Search for the cell housing the specified text and yield its (x, y) center coordinate. 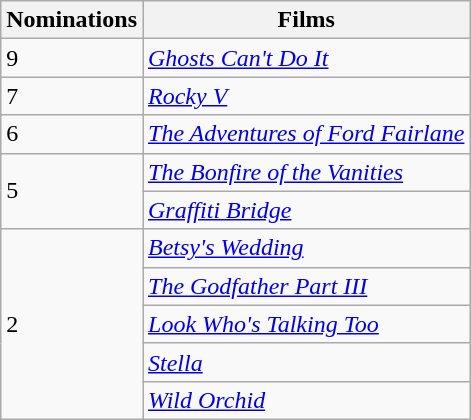
The Bonfire of the Vanities (306, 172)
Rocky V (306, 96)
Stella (306, 362)
7 (72, 96)
Wild Orchid (306, 400)
Graffiti Bridge (306, 210)
Nominations (72, 20)
Look Who's Talking Too (306, 324)
2 (72, 324)
Betsy's Wedding (306, 248)
6 (72, 134)
Ghosts Can't Do It (306, 58)
The Godfather Part III (306, 286)
9 (72, 58)
Films (306, 20)
The Adventures of Ford Fairlane (306, 134)
5 (72, 191)
